Scan for the cell matching the given text and deliver its (x, y) coordinate at center. 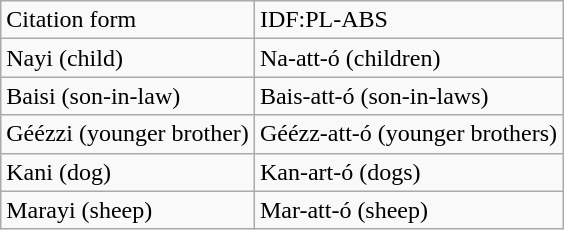
Bais-att-ó (son-in-laws) (408, 96)
Na-att-ó (children) (408, 58)
Nayi (child) (128, 58)
Baisi (son-in-law) (128, 96)
Citation form (128, 20)
Kan-art-ó (dogs) (408, 172)
IDF:PL-ABS (408, 20)
Kani (dog) (128, 172)
Géézzi (younger brother) (128, 134)
Marayi (sheep) (128, 210)
Mar-att-ó (sheep) (408, 210)
Géézz-att-ó (younger brothers) (408, 134)
